Scan for the cell matching the given text and deliver its (x, y) coordinate at center. 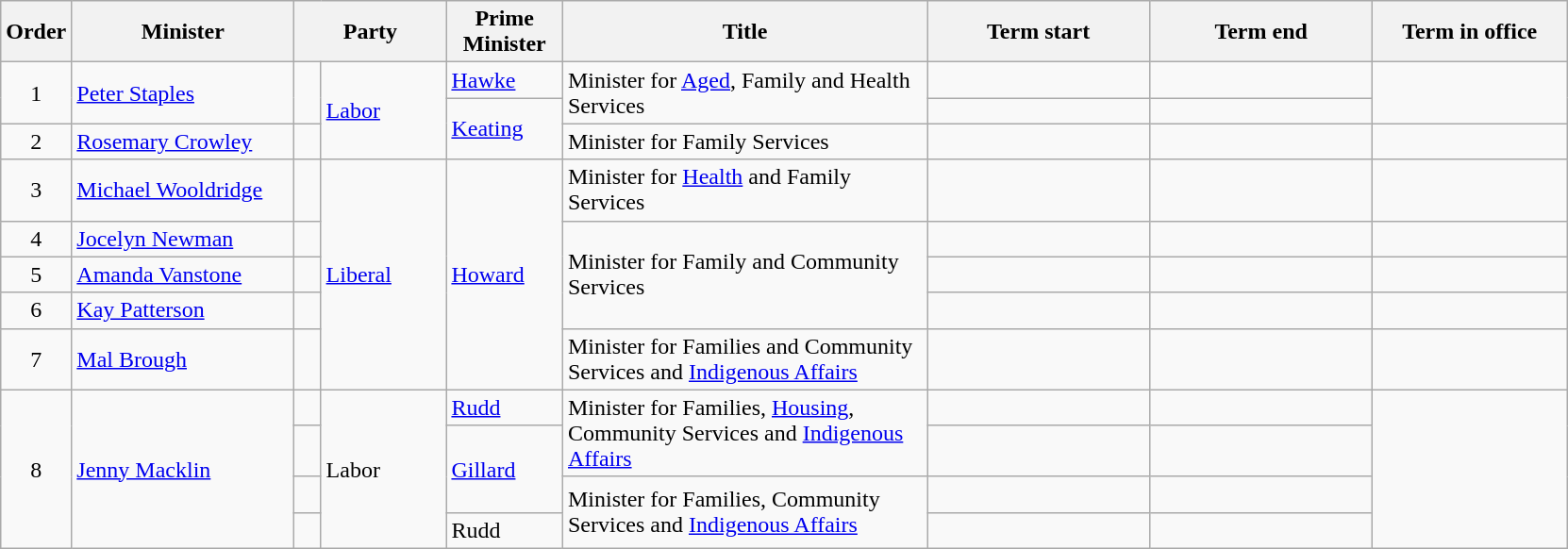
Minister for Families, Housing, Community Services and Indigenous Affairs (744, 433)
Term end (1261, 32)
Hawke (505, 80)
3 (36, 191)
Minister for Families and Community Services and Indigenous Affairs (744, 358)
Jocelyn Newman (183, 239)
Minister for Family and Community Services (744, 274)
Minister for Aged, Family and Health Services (744, 92)
Rosemary Crowley (183, 141)
Mal Brough (183, 358)
1 (36, 92)
2 (36, 141)
7 (36, 358)
8 (36, 469)
Term start (1039, 32)
Party (370, 32)
6 (36, 310)
Michael Wooldridge (183, 191)
Prime Minister (505, 32)
Minister for Health and Family Services (744, 191)
Term in office (1470, 32)
Minister for Family Services (744, 141)
5 (36, 274)
Gillard (505, 469)
Minister for Families, Community Services and Indigenous Affairs (744, 512)
Title (744, 32)
Minister (183, 32)
Order (36, 32)
Liberal (383, 274)
Amanda Vanstone (183, 274)
Kay Patterson (183, 310)
Howard (505, 274)
Jenny Macklin (183, 469)
4 (36, 239)
Peter Staples (183, 92)
Keating (505, 128)
